Detect which cell encompasses the target text, then output its (X, Y) center coordinate. 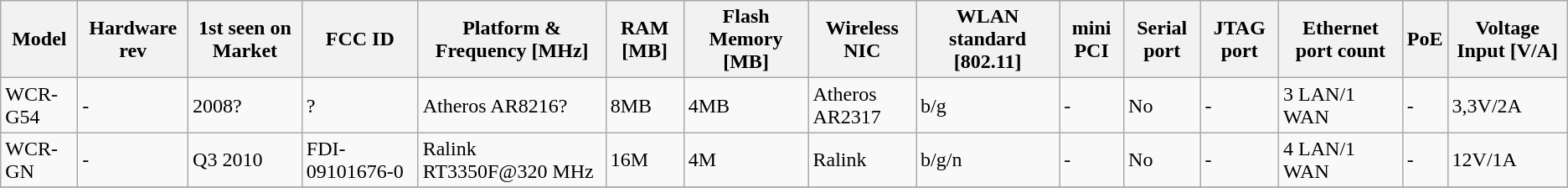
Atheros AR8216? (512, 106)
Wireless NIC (863, 39)
12V/1A (1508, 159)
8MB (645, 106)
mini PCI (1092, 39)
Atheros AR2317 (863, 106)
Q3 2010 (245, 159)
3,3V/2A (1508, 106)
Ralink RT3350F@320 MHz (512, 159)
Hardware rev (133, 39)
4 LAN/1 WAN (1341, 159)
Model (39, 39)
? (360, 106)
Flash Memory [MB] (745, 39)
b/g (988, 106)
4MB (745, 106)
Platform & Frequency [MHz] (512, 39)
4M (745, 159)
WCR-G54 (39, 106)
WLAN standard [802.11] (988, 39)
RAM [MB] (645, 39)
FCC ID (360, 39)
WCR-GN (39, 159)
PoE (1425, 39)
Ralink (863, 159)
3 LAN/1 WAN (1341, 106)
FDI-09101676-0 (360, 159)
Serial port (1163, 39)
Ethernet port count (1341, 39)
JTAG port (1240, 39)
Voltage Input [V/A] (1508, 39)
2008? (245, 106)
b/g/n (988, 159)
16M (645, 159)
1st seen on Market (245, 39)
